From the cell containing the given text, extract its center point as (X, Y) coordinate. 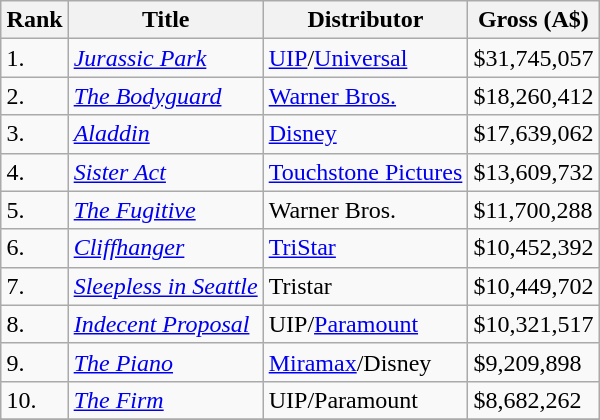
$9,209,898 (534, 362)
$18,260,412 (534, 96)
Rank (34, 20)
$10,321,517 (534, 324)
Distributor (366, 20)
Gross (A$) (534, 20)
Sleepless in Seattle (166, 286)
5. (34, 210)
4. (34, 172)
Miramax/Disney (366, 362)
7. (34, 286)
Indecent Proposal (166, 324)
Touchstone Pictures (366, 172)
$10,449,702 (534, 286)
Title (166, 20)
Disney (366, 134)
Sister Act (166, 172)
3. (34, 134)
9. (34, 362)
The Fugitive (166, 210)
$8,682,262 (534, 400)
The Firm (166, 400)
Cliffhanger (166, 248)
UIP/Universal (366, 58)
10. (34, 400)
8. (34, 324)
The Piano (166, 362)
Tristar (366, 286)
6. (34, 248)
$17,639,062 (534, 134)
Aladdin (166, 134)
The Bodyguard (166, 96)
TriStar (366, 248)
$13,609,732 (534, 172)
$31,745,057 (534, 58)
Jurassic Park (166, 58)
$10,452,392 (534, 248)
1. (34, 58)
$11,700,288 (534, 210)
2. (34, 96)
